Capture the cell that displays the provided text and extract its (X, Y) central coordinate. 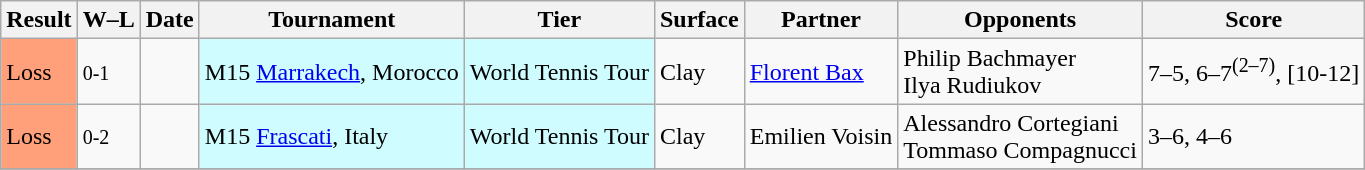
Florent Bax (821, 72)
W–L (108, 20)
7–5, 6–7(2–7), [10-12] (1253, 72)
Tier (559, 20)
M15 Marrakech, Morocco (332, 72)
0-1 (108, 72)
Score (1253, 20)
Surface (699, 20)
Opponents (1020, 20)
Philip Bachmayer Ilya Rudiukov (1020, 72)
Partner (821, 20)
Result (39, 20)
M15 Frascati, Italy (332, 136)
Tournament (332, 20)
Date (170, 20)
3–6, 4–6 (1253, 136)
0-2 (108, 136)
Emilien Voisin (821, 136)
Alessandro Cortegiani Tommaso Compagnucci (1020, 136)
